Determine the (X, Y) coordinate at the center of the cell enclosing the given text.  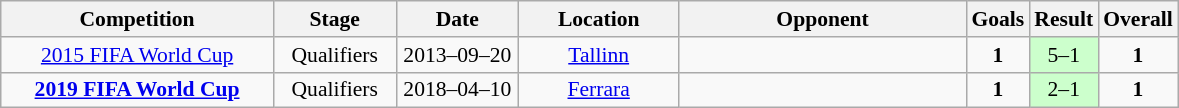
Stage (334, 19)
Overall (1138, 19)
Result (1064, 19)
2–1 (1064, 90)
2019 FIFA World Cup (138, 90)
Location (599, 19)
Date (458, 19)
Tallinn (599, 55)
Competition (138, 19)
Goals (998, 19)
2013–09–20 (458, 55)
5–1 (1064, 55)
2018–04–10 (458, 90)
2015 FIFA World Cup (138, 55)
Ferrara (599, 90)
Opponent (823, 19)
